Extract the (x, y) coordinate from the center of the cell holding the provided text.  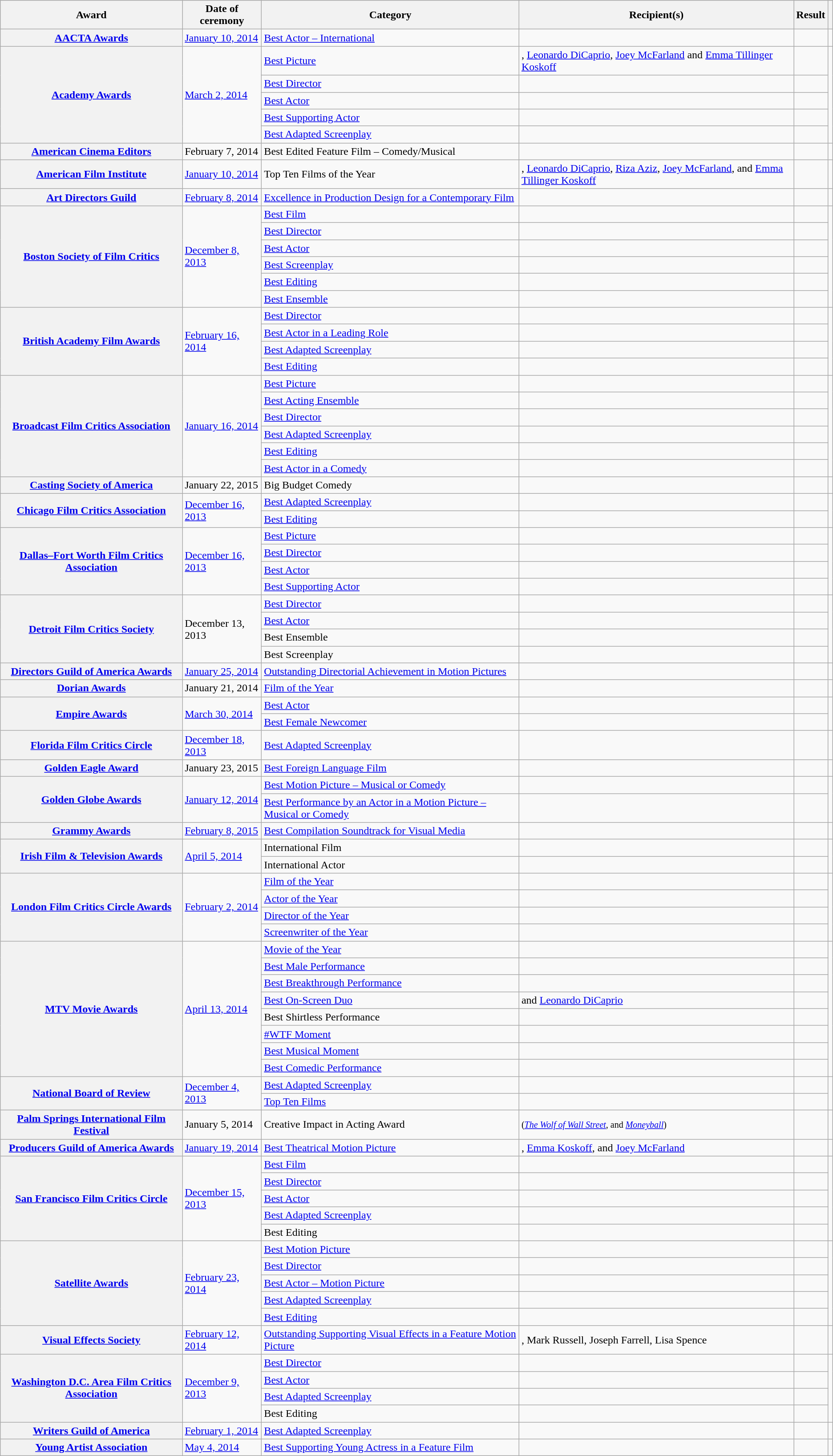
February 1, 2014 (222, 1431)
February 16, 2014 (222, 341)
Best On-Screen Duo (391, 1000)
Outstanding Supporting Visual Effects in a Feature Motion Picture (391, 1340)
Best Performance by an Actor in a Motion Picture – Musical or Comedy (391, 808)
Best Actor – International (391, 38)
Best Musical Moment (391, 1051)
Excellence in Production Design for a Contemporary Film (391, 197)
American Cinema Editors (92, 151)
Broadcast Film Critics Association (92, 426)
American Film Institute (92, 174)
, Mark Russell, Joseph Farrell, Lisa Spence (656, 1340)
International Actor (391, 865)
Dorian Awards (92, 688)
January 25, 2014 (222, 671)
February 8, 2015 (222, 831)
February 2, 2014 (222, 907)
London Film Critics Circle Awards (92, 907)
Chicago Film Critics Association (92, 510)
January 22, 2015 (222, 485)
Visual Effects Society (92, 1340)
Best Actor in a Leading Role (391, 333)
British Academy Film Awards (92, 341)
Award (92, 15)
December 9, 2013 (222, 1388)
National Board of Review (92, 1093)
Best Foreign Language Film (391, 768)
December 8, 2013 (222, 256)
Best Motion Picture (391, 1249)
Art Directors Guild (92, 197)
Big Budget Comedy (391, 485)
Outstanding Directorial Achievement in Motion Pictures (391, 671)
and Leonardo DiCaprio (656, 1000)
Best Edited Feature Film – Comedy/Musical (391, 151)
April 13, 2014 (222, 1008)
February 8, 2014 (222, 197)
Washington D.C. Area Film Critics Association (92, 1388)
Best Compilation Soundtrack for Visual Media (391, 831)
Best Shirtless Performance (391, 1017)
January 19, 2014 (222, 1148)
Producers Guild of America Awards (92, 1148)
Top Ten Films (391, 1102)
Young Artist Association (92, 1448)
January 21, 2014 (222, 688)
San Francisco Film Critics Circle (92, 1198)
Boston Society of Film Critics (92, 256)
Directors Guild of America Awards (92, 671)
Academy Awards (92, 94)
Best Actor – Motion Picture (391, 1283)
Dallas–Fort Worth Film Critics Association (92, 561)
Best Comedic Performance (391, 1068)
MTV Movie Awards (92, 1008)
December 18, 2013 (222, 745)
Satellite Awards (92, 1283)
January 23, 2015 (222, 768)
February 7, 2014 (222, 151)
January 5, 2014 (222, 1125)
May 4, 2014 (222, 1448)
Screenwriter of the Year (391, 932)
Category (391, 15)
AACTA Awards (92, 38)
April 5, 2014 (222, 856)
Best Male Performance (391, 966)
Best Breakthrough Performance (391, 983)
Movie of the Year (391, 949)
Result (811, 15)
Florida Film Critics Circle (92, 745)
Best Supporting Young Actress in a Feature Film (391, 1448)
March 2, 2014 (222, 94)
Date of ceremony (222, 15)
Casting Society of America (92, 485)
Best Female Newcomer (391, 722)
Empire Awards (92, 714)
January 16, 2014 (222, 426)
December 4, 2013 (222, 1093)
Grammy Awards (92, 831)
Irish Film & Television Awards (92, 856)
January 12, 2014 (222, 799)
Best Acting Ensemble (391, 400)
Best Motion Picture – Musical or Comedy (391, 785)
Top Ten Films of the Year (391, 174)
Creative Impact in Acting Award (391, 1125)
(The Wolf of Wall Street, and Moneyball) (656, 1125)
, Leonardo DiCaprio, Riza Aziz, Joey McFarland, and Emma Tillinger Koskoff (656, 174)
Detroit Film Critics Society (92, 629)
, Leonardo DiCaprio, Joey McFarland and Emma Tillinger Koskoff (656, 60)
February 12, 2014 (222, 1340)
International Film (391, 848)
March 30, 2014 (222, 714)
Golden Eagle Award (92, 768)
February 23, 2014 (222, 1283)
December 13, 2013 (222, 629)
Best Theatrical Motion Picture (391, 1148)
Best Actor in a Comedy (391, 468)
Recipient(s) (656, 15)
Golden Globe Awards (92, 799)
, Emma Koskoff, and Joey McFarland (656, 1148)
Palm Springs International Film Festival (92, 1125)
#WTF Moment (391, 1034)
Writers Guild of America (92, 1431)
Director of the Year (391, 916)
Actor of the Year (391, 899)
December 15, 2013 (222, 1198)
